Search for the cell housing the specified text and yield its [X, Y] center coordinate. 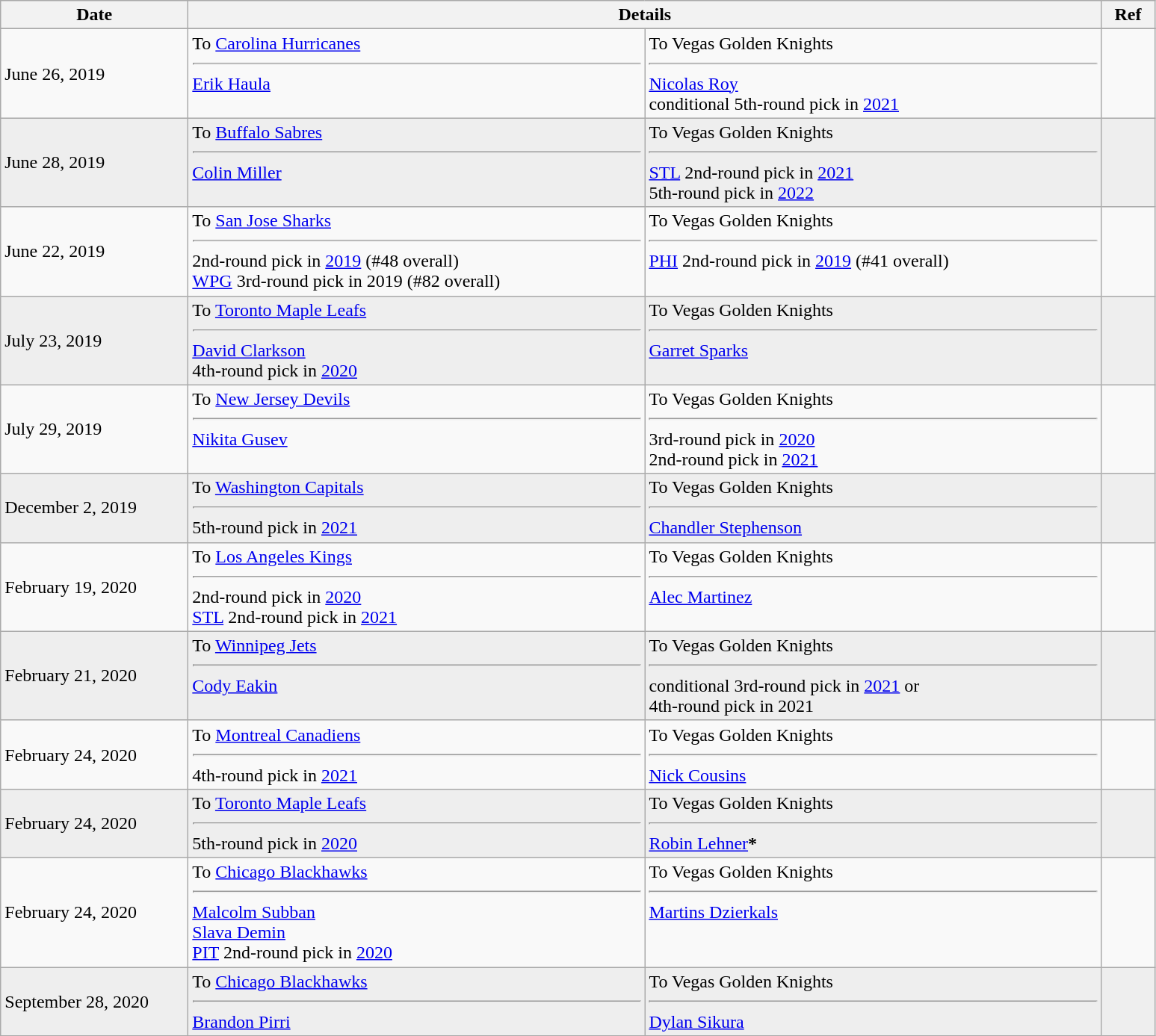
February 21, 2020 [94, 675]
June 26, 2019 [94, 73]
To Vegas Golden KnightsRobin Lehner* [873, 823]
July 23, 2019 [94, 341]
To Toronto Maple Leafs5th-round pick in 2020 [417, 823]
To Montreal Canadiens4th-round pick in 2021 [417, 754]
To New Jersey DevilsNikita Gusev [417, 429]
June 22, 2019 [94, 251]
To Vegas Golden KnightsNicolas Royconditional 5th-round pick in 2021 [873, 73]
To Chicago BlackhawksBrandon Pirri [417, 1001]
To Vegas Golden Knightsconditional 3rd-round pick in 2021 or 4th-round pick in 2021 [873, 675]
Details [645, 15]
To Carolina HurricanesErik Haula [417, 73]
To Vegas Golden KnightsGarret Sparks [873, 341]
To Vegas Golden Knights3rd-round pick in 20202nd-round pick in 2021 [873, 429]
To Vegas Golden KnightsSTL 2nd-round pick in 20215th-round pick in 2022 [873, 163]
To Winnipeg JetsCody Eakin [417, 675]
September 28, 2020 [94, 1001]
To Buffalo SabresColin Miller [417, 163]
February 19, 2020 [94, 587]
To Vegas Golden KnightsChandler Stephenson [873, 508]
To Vegas Golden KnightsNick Cousins [873, 754]
To San Jose Sharks2nd-round pick in 2019 (#48 overall)WPG 3rd-round pick in 2019 (#82 overall) [417, 251]
To Chicago BlackhawksMalcolm SubbanSlava DeminPIT 2nd-round pick in 2020 [417, 912]
To Washington Capitals5th-round pick in 2021 [417, 508]
To Vegas Golden KnightsPHI 2nd-round pick in 2019 (#41 overall) [873, 251]
July 29, 2019 [94, 429]
To Los Angeles Kings2nd-round pick in 2020STL 2nd-round pick in 2021 [417, 587]
To Vegas Golden KnightsAlec Martinez [873, 587]
December 2, 2019 [94, 508]
To Vegas Golden KnightsDylan Sikura [873, 1001]
Date [94, 15]
Ref [1128, 15]
To Toronto Maple LeafsDavid Clarkson4th-round pick in 2020 [417, 341]
June 28, 2019 [94, 163]
To Vegas Golden KnightsMartins Dzierkals [873, 912]
